Search for the cell housing the specified text and yield its [x, y] center coordinate. 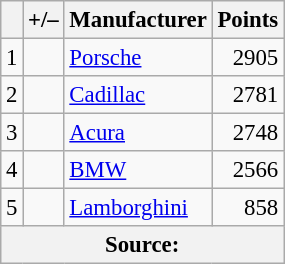
2748 [248, 133]
4 [12, 170]
Manufacturer [138, 20]
Points [248, 20]
+/– [44, 20]
Lamborghini [138, 208]
Source: [142, 245]
Acura [138, 133]
3 [12, 133]
2566 [248, 170]
2781 [248, 95]
1 [12, 58]
5 [12, 208]
Porsche [138, 58]
Cadillac [138, 95]
BMW [138, 170]
858 [248, 208]
2 [12, 95]
2905 [248, 58]
